Output the (x, y) coordinate of the center of the cell containing the given text.  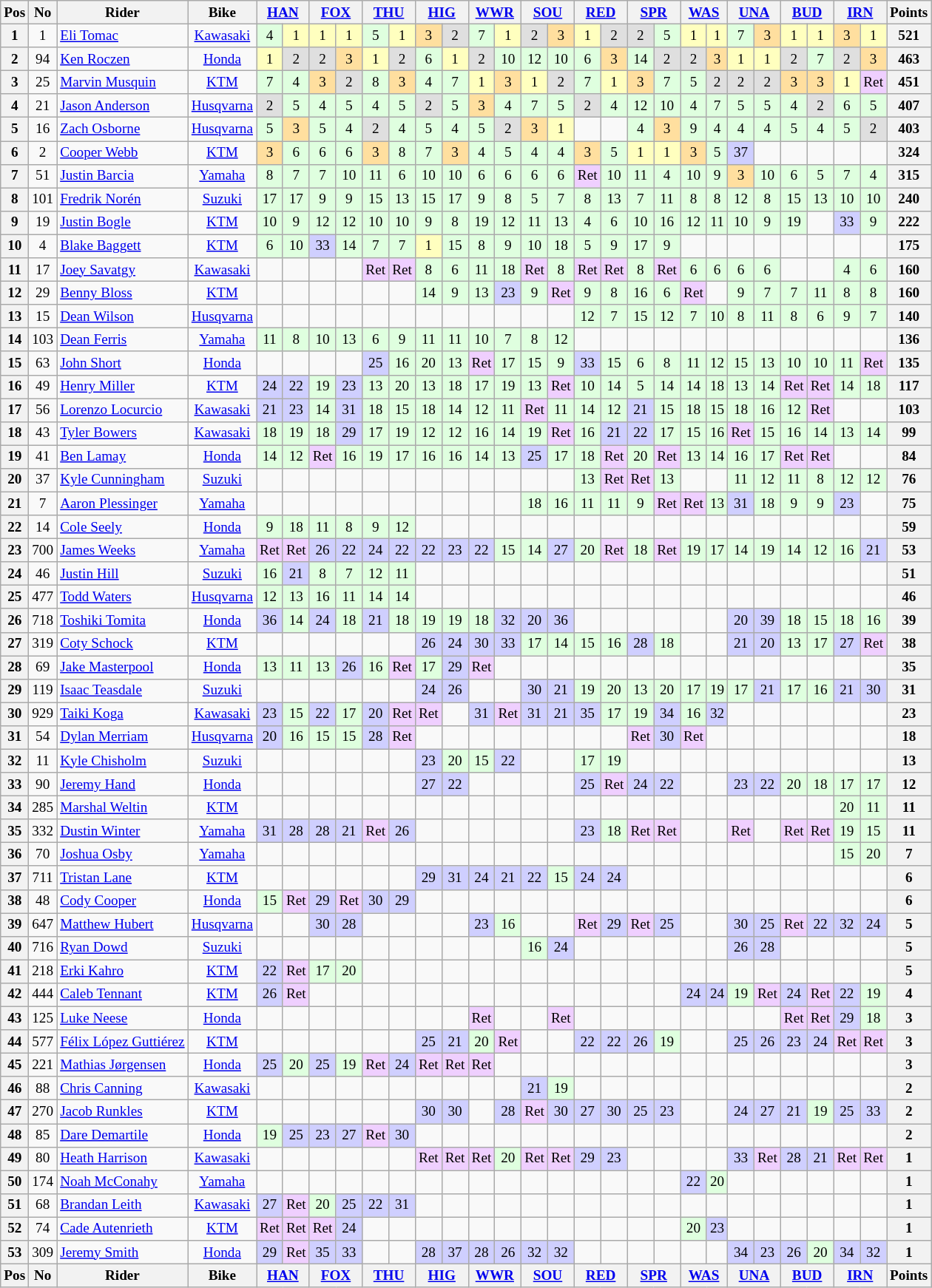
119 (43, 691)
63 (43, 363)
403 (909, 129)
80 (43, 1159)
477 (43, 597)
Marvin Musquin (123, 82)
Marshal Weltin (123, 807)
Lorenzo Locurcio (123, 410)
75 (909, 504)
Dean Wilson (123, 316)
Blake Baggett (123, 246)
Tristan Lane (123, 878)
463 (909, 59)
285 (43, 807)
101 (43, 200)
Ken Roczen (123, 59)
Justin Barcia (123, 176)
577 (43, 1042)
Heath Harrison (123, 1159)
319 (43, 644)
Cade Autenrieth (123, 1229)
88 (43, 1088)
Joshua Osby (123, 855)
47 (15, 1112)
70 (43, 855)
140 (909, 316)
Kyle Cunningham (123, 480)
125 (43, 1018)
Dean Ferris (123, 340)
84 (909, 457)
Dustin Winter (123, 831)
42 (15, 994)
Justin Hill (123, 574)
44 (15, 1042)
59 (909, 527)
Isaac Teasdale (123, 691)
136 (909, 340)
Ryan Dowd (123, 948)
Tyler Bowers (123, 433)
99 (909, 433)
444 (43, 994)
117 (909, 387)
218 (43, 972)
John Short (123, 363)
270 (43, 1112)
90 (43, 784)
Mathias Jørgensen (123, 1065)
Joey Savatgy (123, 270)
135 (909, 363)
324 (909, 152)
Félix López Guttiérez (123, 1042)
Brandan Leith (123, 1205)
407 (909, 106)
315 (909, 176)
Fredrik Norén (123, 200)
309 (43, 1253)
451 (909, 82)
69 (43, 667)
Matthew Hubert (123, 925)
711 (43, 878)
85 (43, 1135)
76 (909, 480)
Dylan Merriam (123, 737)
68 (43, 1205)
716 (43, 948)
74 (43, 1229)
Benny Bloss (123, 293)
40 (15, 948)
647 (43, 925)
Justin Bogle (123, 223)
Cody Cooper (123, 901)
Zach Osborne (123, 129)
Jeremy Smith (123, 1253)
929 (43, 714)
56 (43, 410)
221 (43, 1065)
Kyle Chisholm (123, 761)
174 (43, 1182)
Toshiki Tomita (123, 620)
Coty Schock (123, 644)
Ben Lamay (123, 457)
718 (43, 620)
222 (909, 223)
Eli Tomac (123, 35)
Jacob Runkles (123, 1112)
Erki Kahro (123, 972)
700 (43, 550)
Chris Canning (123, 1088)
240 (909, 200)
94 (43, 59)
Jeremy Hand (123, 784)
Henry Miller (123, 387)
Jake Masterpool (123, 667)
Taiki Koga (123, 714)
Cooper Webb (123, 152)
332 (43, 831)
Todd Waters (123, 597)
Dare Demartile (123, 1135)
Luke Neese (123, 1018)
Jason Anderson (123, 106)
45 (15, 1065)
Cole Seely (123, 527)
Aaron Plessinger (123, 504)
James Weeks (123, 550)
54 (43, 737)
Caleb Tennant (123, 994)
Noah McConahy (123, 1182)
175 (909, 246)
521 (909, 35)
50 (15, 1182)
52 (15, 1229)
